Pinpoint the cell where the given text exists, returning its (x, y) midpoint coordinate. 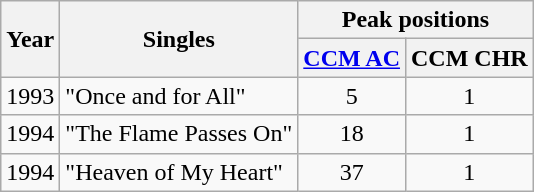
1993 (30, 96)
5 (352, 96)
Peak positions (416, 20)
Year (30, 39)
"Heaven of My Heart" (179, 172)
"Once and for All" (179, 96)
CCM AC (352, 58)
18 (352, 134)
Singles (179, 39)
CCM CHR (469, 58)
"The Flame Passes On" (179, 134)
37 (352, 172)
